For the text-containing cell, return its midpoint in (x, y) coordinate format. 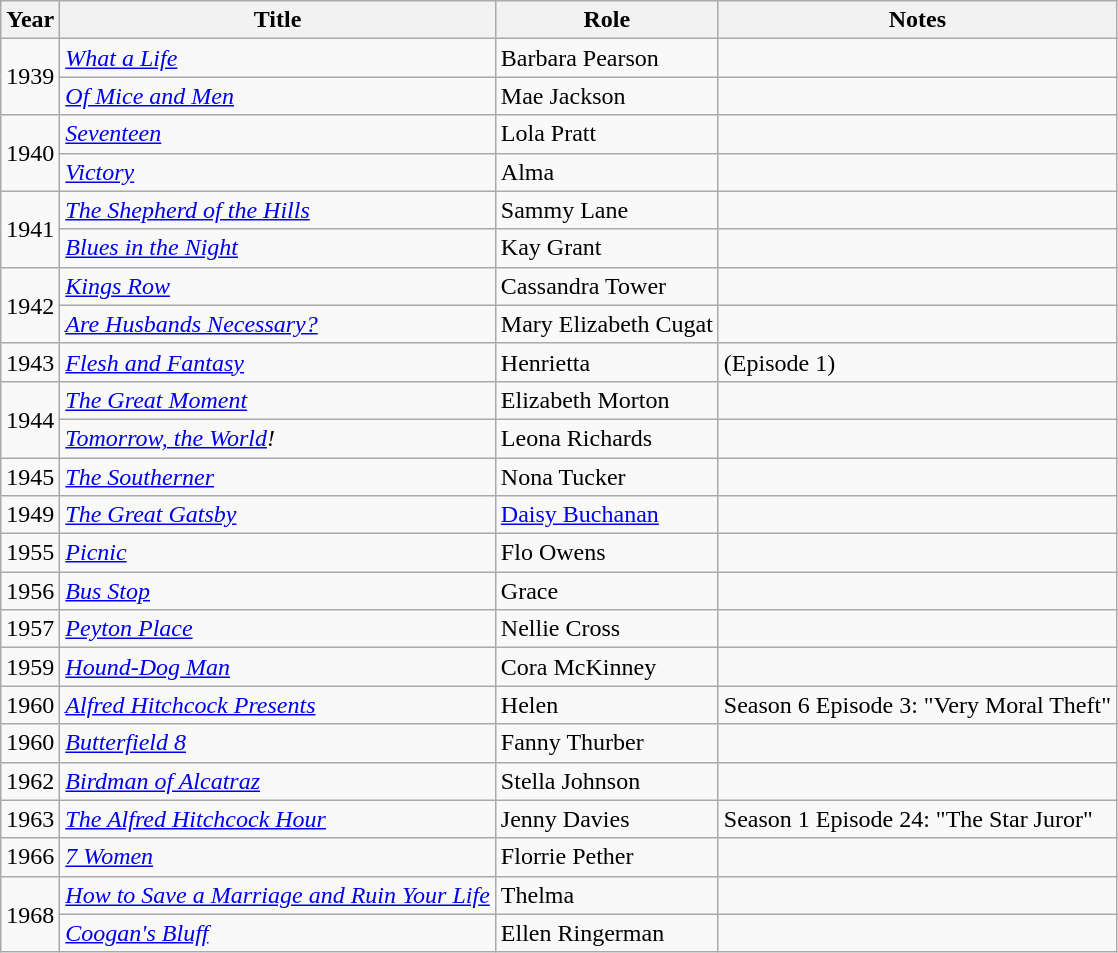
Nona Tucker (606, 477)
Butterfield 8 (278, 743)
Leona Richards (606, 438)
Daisy Buchanan (606, 515)
Birdman of Alcatraz (278, 781)
Hound-Dog Man (278, 667)
Seventeen (278, 134)
(Episode 1) (917, 362)
The Great Gatsby (278, 515)
Fanny Thurber (606, 743)
The Southerner (278, 477)
1949 (30, 515)
Notes (917, 20)
Tomorrow, the World! (278, 438)
Of Mice and Men (278, 96)
The Shepherd of the Hills (278, 210)
1957 (30, 629)
1943 (30, 362)
Year (30, 20)
1963 (30, 819)
Alma (606, 172)
Florrie Pether (606, 857)
1942 (30, 305)
Stella Johnson (606, 781)
Henrietta (606, 362)
Alfred Hitchcock Presents (278, 705)
Coogan's Bluff (278, 933)
Nellie Cross (606, 629)
Barbara Pearson (606, 58)
1968 (30, 914)
Ellen Ringerman (606, 933)
Lola Pratt (606, 134)
Flo Owens (606, 553)
Season 6 Episode 3: "Very Moral Theft" (917, 705)
1945 (30, 477)
Peyton Place (278, 629)
Cassandra Tower (606, 286)
1966 (30, 857)
Victory (278, 172)
Grace (606, 591)
How to Save a Marriage and Ruin Your Life (278, 895)
Elizabeth Morton (606, 400)
7 Women (278, 857)
Helen (606, 705)
1959 (30, 667)
Are Husbands Necessary? (278, 324)
Season 1 Episode 24: "The Star Juror" (917, 819)
Jenny Davies (606, 819)
Flesh and Fantasy (278, 362)
1956 (30, 591)
The Great Moment (278, 400)
Mary Elizabeth Cugat (606, 324)
Title (278, 20)
Kay Grant (606, 248)
Cora McKinney (606, 667)
Picnic (278, 553)
Kings Row (278, 286)
1944 (30, 419)
What a Life (278, 58)
Blues in the Night (278, 248)
1955 (30, 553)
Role (606, 20)
Thelma (606, 895)
Bus Stop (278, 591)
The Alfred Hitchcock Hour (278, 819)
1940 (30, 153)
Mae Jackson (606, 96)
1939 (30, 77)
Sammy Lane (606, 210)
1941 (30, 229)
1962 (30, 781)
